Output the (X, Y) coordinate of the center of the cell containing the given text.  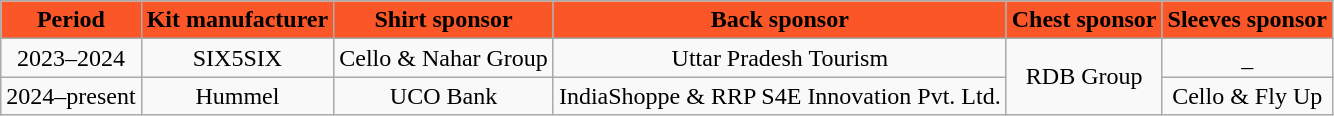
Cello & Fly Up (1247, 96)
2024–present (71, 96)
2023–2024 (71, 58)
Sleeves sponsor (1247, 20)
Kit manufacturer (238, 20)
Period (71, 20)
Hummel (238, 96)
Shirt sponsor (444, 20)
Chest sponsor (1084, 20)
UCO Bank (444, 96)
Cello & Nahar Group (444, 58)
Uttar Pradesh Tourism (780, 58)
Back sponsor (780, 20)
_ (1247, 58)
RDB Group (1084, 77)
SIX5SIX (238, 58)
IndiaShoppe & RRP S4E Innovation Pvt. Ltd. (780, 96)
